Pinpoint the cell where the given text exists, returning its (x, y) midpoint coordinate. 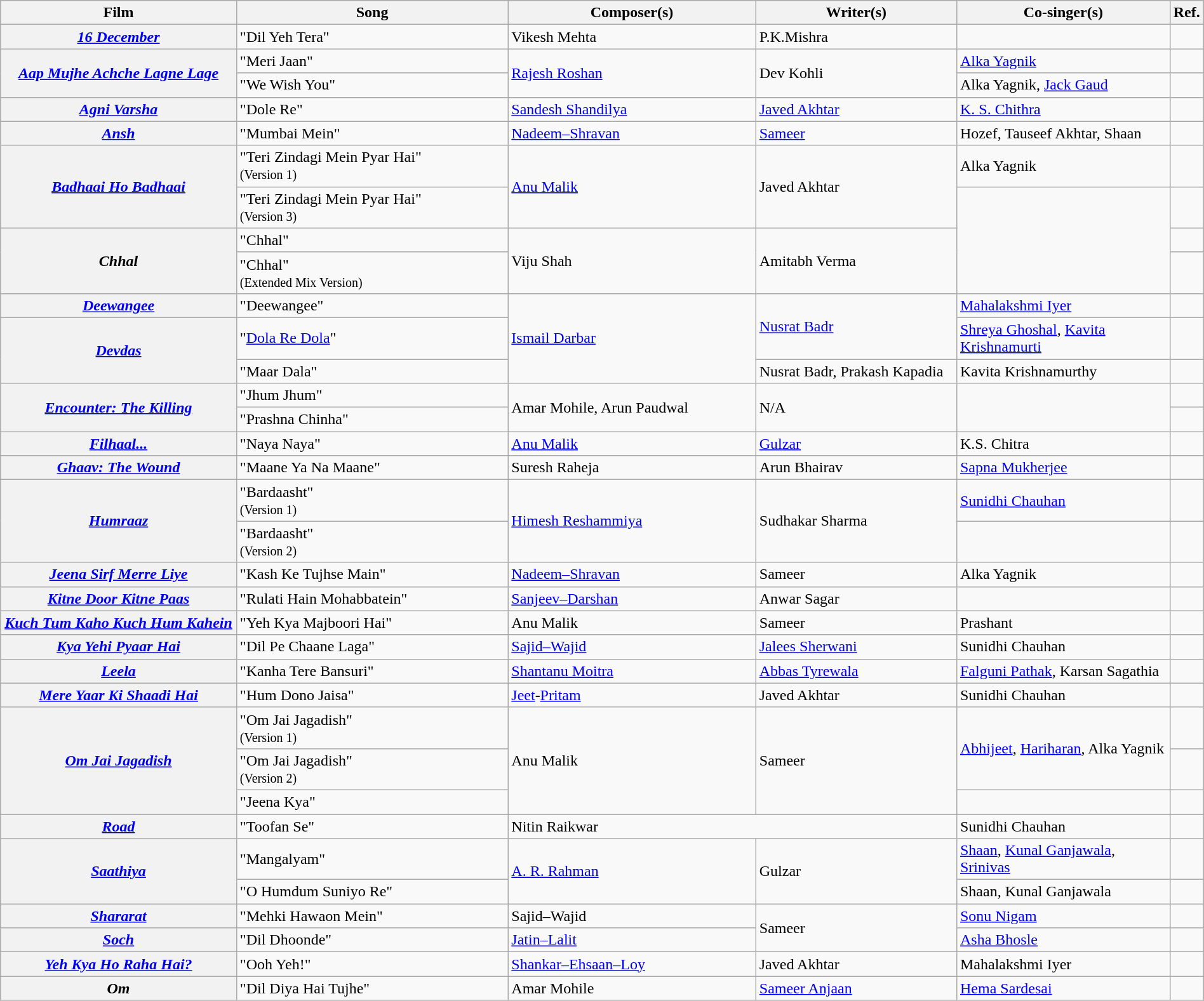
Kya Yehi Pyaar Hai (119, 647)
Writer(s) (856, 13)
Composer(s) (632, 13)
Asha Bhosle (1063, 940)
"Bardaasht"(Version 2) (372, 542)
"Ooh Yeh!" (372, 964)
"Dil Diya Hai Tujhe" (372, 988)
Badhaai Ho Badhaai (119, 187)
"Mehki Hawaon Mein" (372, 916)
Vikesh Mehta (632, 37)
Jeet-Pritam (632, 695)
Sameer Anjaan (856, 988)
Jalees Sherwani (856, 647)
Mere Yaar Ki Shaadi Hai (119, 695)
Abbas Tyrewala (856, 671)
Aap Mujhe Achche Lagne Lage (119, 73)
"Maar Dala" (372, 371)
Chhal (119, 260)
"Mangalyam" (372, 859)
"Jeena Kya" (372, 802)
"Meri Jaan" (372, 61)
Soch (119, 940)
"Yeh Kya Majboori Hai" (372, 623)
Om Jai Jagadish (119, 760)
Shaan, Kunal Ganjawala (1063, 892)
Jeena Sirf Merre Liye (119, 574)
"Om Jai Jagadish"(Version 1) (372, 727)
"Deewangee" (372, 305)
Shankar–Ehsaan–Loy (632, 964)
Song (372, 13)
"Naya Naya" (372, 444)
"Dole Re" (372, 109)
Kavita Krishnamurthy (1063, 371)
"Chhal" (372, 240)
"Dola Re Dola" (372, 338)
Road (119, 826)
Ismail Darbar (632, 338)
"Teri Zindagi Mein Pyar Hai"(Version 3) (372, 207)
Hozef, Tauseef Akhtar, Shaan (1063, 133)
Devdas (119, 350)
Kitne Door Kitne Paas (119, 599)
Shaan, Kunal Ganjawala, Srinivas (1063, 859)
Nitin Raikwar (733, 826)
Sapna Mukherjee (1063, 468)
Rajesh Roshan (632, 73)
Arun Bhairav (856, 468)
"Bardaasht"(Version 1) (372, 500)
Prashant (1063, 623)
K.S. Chitra (1063, 444)
Saathiya (119, 871)
"Dil Pe Chaane Laga" (372, 647)
Amar Mohile (632, 988)
"Maane Ya Na Maane" (372, 468)
Co-singer(s) (1063, 13)
Sudhakar Sharma (856, 521)
P.K.Mishra (856, 37)
Sandesh Shandilya (632, 109)
Shantanu Moitra (632, 671)
Shararat (119, 916)
Falguni Pathak, Karsan Sagathia (1063, 671)
Ref. (1186, 13)
Nusrat Badr, Prakash Kapadia (856, 371)
"Prashna Chinha" (372, 420)
Yeh Kya Ho Raha Hai? (119, 964)
K. S. Chithra (1063, 109)
"Hum Dono Jaisa" (372, 695)
Agni Varsha (119, 109)
"Om Jai Jagadish"(Version 2) (372, 769)
Suresh Raheja (632, 468)
16 December (119, 37)
Leela (119, 671)
Deewangee (119, 305)
Himesh Reshammiya (632, 521)
Ghaav: The Wound (119, 468)
Ansh (119, 133)
Encounter: The Killing (119, 408)
A. R. Rahman (632, 871)
Hema Sardesai (1063, 988)
Shreya Ghoshal, Kavita Krishnamurti (1063, 338)
N/A (856, 408)
Alka Yagnik, Jack Gaud (1063, 85)
"Dil Yeh Tera" (372, 37)
Film (119, 13)
"Chhal"(Extended Mix Version) (372, 273)
Dev Kohli (856, 73)
Abhijeet, Hariharan, Alka Yagnik (1063, 748)
"We Wish You" (372, 85)
"Toofan Se" (372, 826)
"Jhum Jhum" (372, 395)
Filhaal... (119, 444)
Viju Shah (632, 260)
"Kanha Tere Bansuri" (372, 671)
Kuch Tum Kaho Kuch Hum Kahein (119, 623)
"Rulati Hain Mohabbatein" (372, 599)
Sanjeev–Darshan (632, 599)
Om (119, 988)
Sonu Nigam (1063, 916)
"O Humdum Suniyo Re" (372, 892)
Amar Mohile, Arun Paudwal (632, 408)
Amitabh Verma (856, 260)
Jatin–Lalit (632, 940)
Anwar Sagar (856, 599)
"Kash Ke Tujhse Main" (372, 574)
"Dil Dhoonde" (372, 940)
Humraaz (119, 521)
Nusrat Badr (856, 326)
"Mumbai Mein" (372, 133)
"Teri Zindagi Mein Pyar Hai"(Version 1) (372, 166)
